Pinpoint the cell where the given text exists, returning its [X, Y] midpoint coordinate. 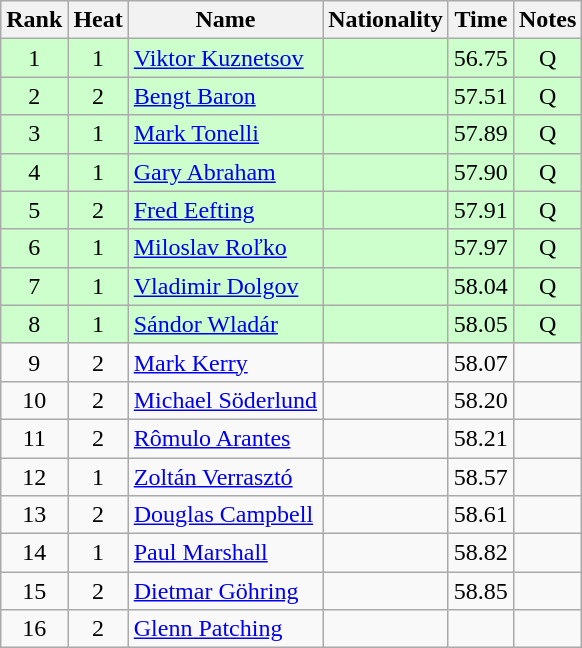
58.05 [480, 324]
Heat [98, 20]
6 [34, 248]
Michael Söderlund [225, 400]
Bengt Baron [225, 96]
57.89 [480, 134]
58.85 [480, 591]
3 [34, 134]
58.07 [480, 362]
11 [34, 438]
Mark Kerry [225, 362]
15 [34, 591]
5 [34, 210]
14 [34, 553]
Dietmar Göhring [225, 591]
Rômulo Arantes [225, 438]
Glenn Patching [225, 629]
Paul Marshall [225, 553]
8 [34, 324]
12 [34, 477]
Miloslav Roľko [225, 248]
58.21 [480, 438]
Gary Abraham [225, 172]
58.82 [480, 553]
Name [225, 20]
7 [34, 286]
Douglas Campbell [225, 515]
9 [34, 362]
10 [34, 400]
Notes [547, 20]
57.97 [480, 248]
Viktor Kuznetsov [225, 58]
57.91 [480, 210]
Mark Tonelli [225, 134]
Zoltán Verrasztó [225, 477]
16 [34, 629]
58.04 [480, 286]
Sándor Wladár [225, 324]
4 [34, 172]
58.20 [480, 400]
56.75 [480, 58]
Fred Eefting [225, 210]
58.57 [480, 477]
57.90 [480, 172]
58.61 [480, 515]
Rank [34, 20]
Vladimir Dolgov [225, 286]
Time [480, 20]
13 [34, 515]
Nationality [386, 20]
57.51 [480, 96]
